From the cell containing the given text, extract its center point as [x, y] coordinate. 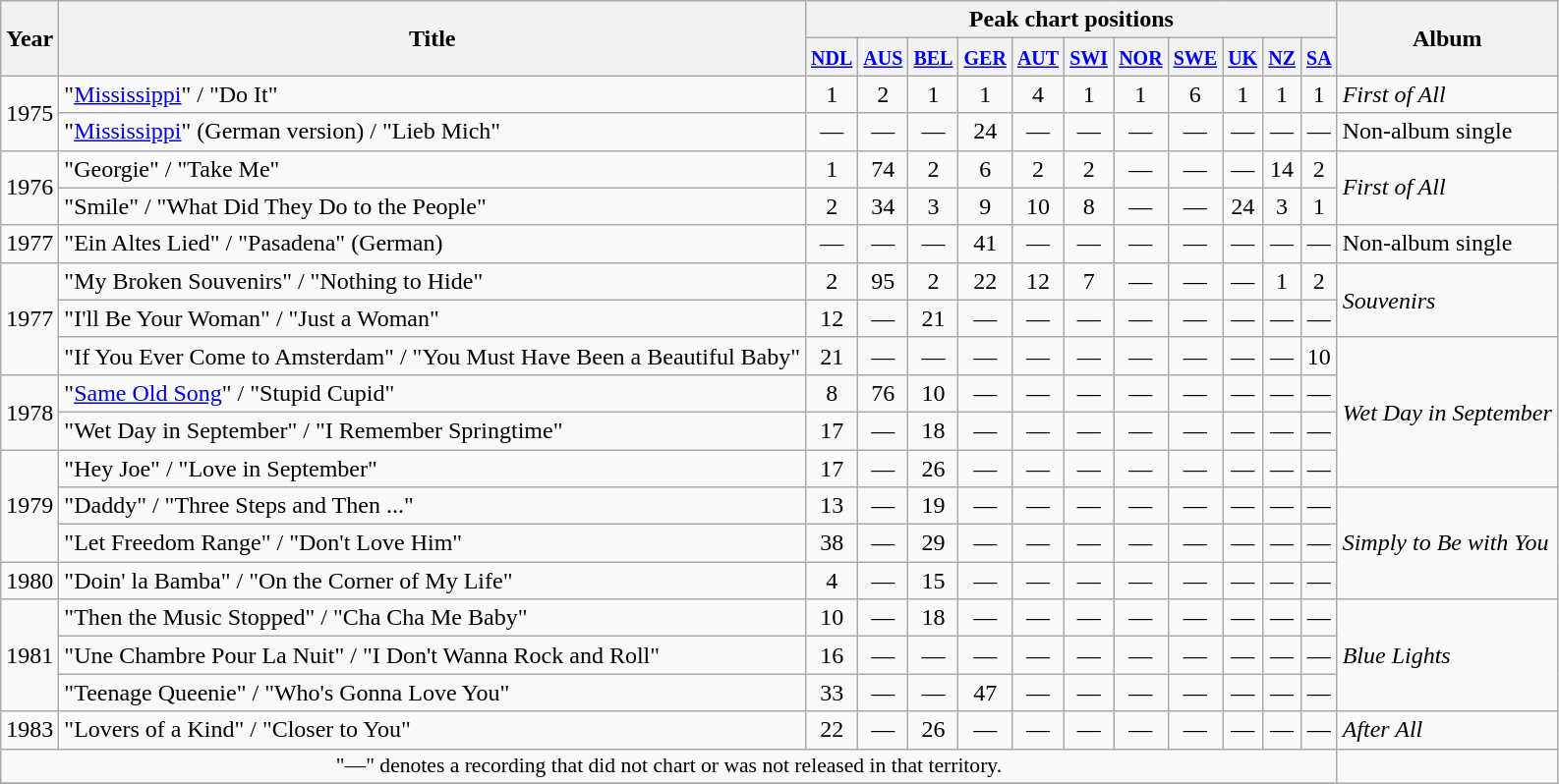
"Then the Music Stopped" / "Cha Cha Me Baby" [433, 618]
76 [883, 393]
7 [1089, 281]
GER [985, 57]
AUT [1038, 57]
19 [934, 506]
41 [985, 244]
"Georgie" / "Take Me" [433, 169]
9 [985, 206]
"My Broken Souvenirs" / "Nothing to Hide" [433, 281]
1979 [29, 506]
"Smile" / "What Did They Do to the People" [433, 206]
1981 [29, 655]
NZ [1282, 57]
"Wet Day in September" / "I Remember Springtime" [433, 430]
Simply to Be with You [1447, 543]
"Daddy" / "Three Steps and Then ..." [433, 506]
38 [832, 543]
"Une Chambre Pour La Nuit" / "I Don't Wanna Rock and Roll" [433, 655]
33 [832, 693]
"Ein Altes Lied" / "Pasadena" (German) [433, 244]
Wet Day in September [1447, 412]
1980 [29, 581]
29 [934, 543]
After All [1447, 730]
13 [832, 506]
1978 [29, 412]
"—" denotes a recording that did not chart or was not released in that territory. [668, 766]
95 [883, 281]
SWE [1195, 57]
"Lovers of a Kind" / "Closer to You" [433, 730]
"Hey Joe" / "Love in September" [433, 469]
Souvenirs [1447, 300]
"I'll Be Your Woman" / "Just a Woman" [433, 318]
BEL [934, 57]
1976 [29, 188]
74 [883, 169]
Album [1447, 38]
"If You Ever Come to Amsterdam" / "You Must Have Been a Beautiful Baby" [433, 356]
"Same Old Song" / "Stupid Cupid" [433, 393]
1983 [29, 730]
47 [985, 693]
"Mississippi" (German version) / "Lieb Mich" [433, 132]
NOR [1141, 57]
AUS [883, 57]
"Mississippi" / "Do It" [433, 94]
34 [883, 206]
Peak chart positions [1071, 20]
16 [832, 655]
1975 [29, 113]
Blue Lights [1447, 655]
NDL [832, 57]
Year [29, 38]
SA [1319, 57]
15 [934, 581]
"Let Freedom Range" / "Don't Love Him" [433, 543]
SWI [1089, 57]
"Doin' la Bamba" / "On the Corner of My Life" [433, 581]
14 [1282, 169]
"Teenage Queenie" / "Who's Gonna Love You" [433, 693]
UK [1242, 57]
Title [433, 38]
